Capture the cell that displays the provided text and extract its (X, Y) central coordinate. 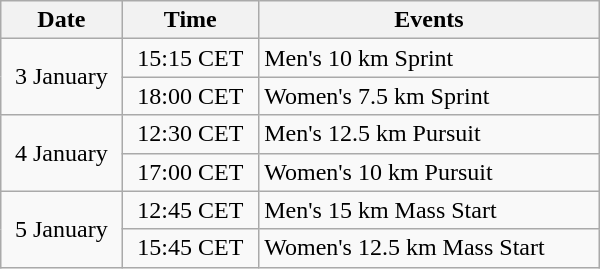
12:30 CET (190, 134)
Women's 12.5 km Mass Start (430, 248)
12:45 CET (190, 210)
5 January (62, 229)
Men's 12.5 km Pursuit (430, 134)
Women's 7.5 km Sprint (430, 96)
18:00 CET (190, 96)
3 January (62, 77)
Women's 10 km Pursuit (430, 172)
15:45 CET (190, 248)
Date (62, 20)
Time (190, 20)
Events (430, 20)
Men's 10 km Sprint (430, 58)
4 January (62, 153)
17:00 CET (190, 172)
15:15 CET (190, 58)
Men's 15 km Mass Start (430, 210)
